Search for the cell housing the specified text and yield its [x, y] center coordinate. 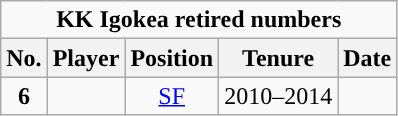
No. [24, 58]
Date [368, 58]
KK Igokea retired numbers [199, 20]
2010–2014 [278, 96]
Position [172, 58]
Tenure [278, 58]
Player [86, 58]
6 [24, 96]
SF [172, 96]
